Identify which cell holds the provided text, then report its [X, Y] central coordinate. 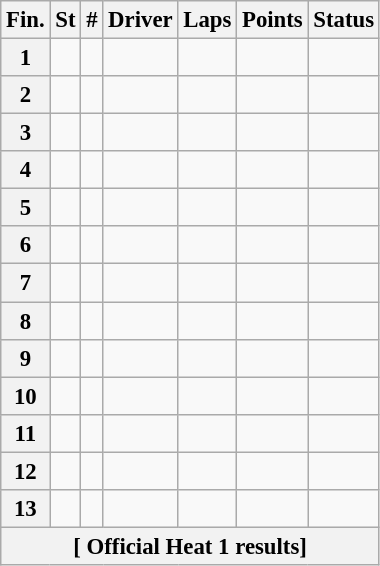
# [92, 20]
3 [26, 133]
6 [26, 245]
Driver [140, 20]
13 [26, 509]
1 [26, 58]
5 [26, 208]
[ Official Heat 1 results] [190, 546]
12 [26, 471]
9 [26, 358]
10 [26, 396]
2 [26, 95]
11 [26, 433]
7 [26, 283]
Laps [208, 20]
Status [344, 20]
St [66, 20]
4 [26, 170]
Points [272, 20]
Fin. [26, 20]
8 [26, 321]
